Scan for the cell matching the given text and deliver its [x, y] coordinate at center. 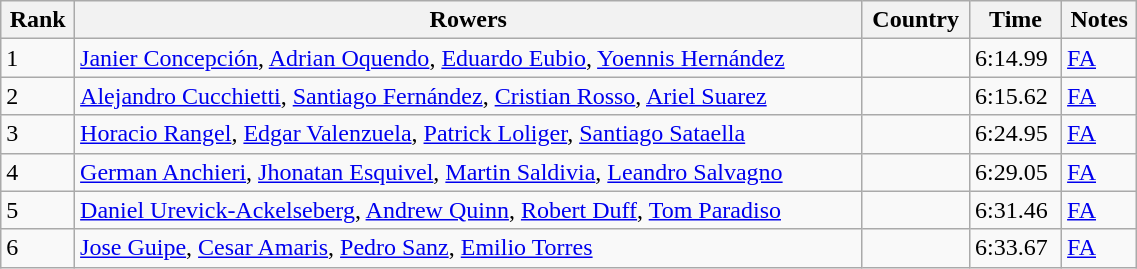
6:29.05 [1015, 172]
6:24.95 [1015, 134]
6 [38, 248]
5 [38, 210]
Daniel Urevick-Ackelseberg, Andrew Quinn, Robert Duff, Tom Paradiso [468, 210]
6:14.99 [1015, 58]
Notes [1100, 20]
6:31.46 [1015, 210]
2 [38, 96]
Jose Guipe, Cesar Amaris, Pedro Sanz, Emilio Torres [468, 248]
6:33.67 [1015, 248]
4 [38, 172]
Rank [38, 20]
3 [38, 134]
German Anchieri, Jhonatan Esquivel, Martin Saldivia, Leandro Salvagno [468, 172]
6:15.62 [1015, 96]
Time [1015, 20]
Country [916, 20]
1 [38, 58]
Rowers [468, 20]
Alejandro Cucchietti, Santiago Fernández, Cristian Rosso, Ariel Suarez [468, 96]
Horacio Rangel, Edgar Valenzuela, Patrick Loliger, Santiago Sataella [468, 134]
Janier Concepción, Adrian Oquendo, Eduardo Eubio, Yoennis Hernández [468, 58]
